Identify which cell holds the provided text, then report its [x, y] central coordinate. 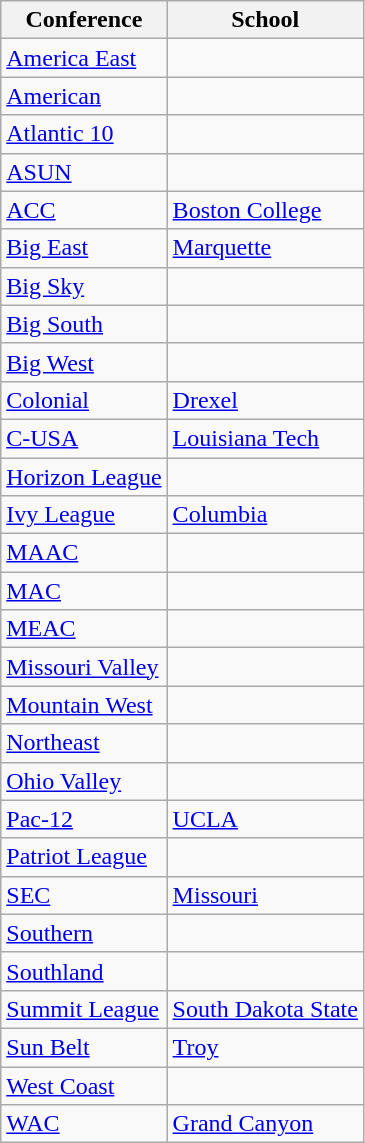
Southland [84, 971]
Louisiana Tech [265, 438]
School [265, 20]
Southern [84, 933]
Ohio Valley [84, 781]
MAAC [84, 553]
ACC [84, 210]
SEC [84, 895]
Missouri [265, 895]
UCLA [265, 819]
Sun Belt [84, 1047]
Missouri Valley [84, 667]
MAC [84, 591]
Ivy League [84, 515]
Big East [84, 248]
Northeast [84, 743]
Mountain West [84, 705]
Columbia [265, 515]
MEAC [84, 629]
Patriot League [84, 857]
Horizon League [84, 477]
South Dakota State [265, 1009]
Marquette [265, 248]
ASUN [84, 172]
Atlantic 10 [84, 134]
Colonial [84, 400]
Big South [84, 324]
Grand Canyon [265, 1124]
WAC [84, 1124]
America East [84, 58]
C-USA [84, 438]
Boston College [265, 210]
Troy [265, 1047]
Big West [84, 362]
Drexel [265, 400]
Pac-12 [84, 819]
Big Sky [84, 286]
Summit League [84, 1009]
Conference [84, 20]
American [84, 96]
West Coast [84, 1085]
